Scan for the cell matching the given text and deliver its (x, y) coordinate at center. 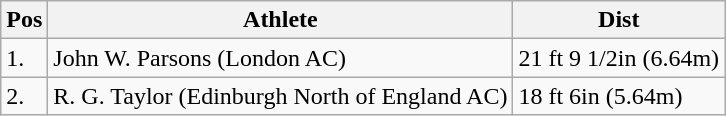
1. (24, 58)
Dist (619, 20)
21 ft 9 1/2in (6.64m) (619, 58)
Athlete (280, 20)
Pos (24, 20)
R. G. Taylor (Edinburgh North of England AC) (280, 96)
John W. Parsons (London AC) (280, 58)
2. (24, 96)
18 ft 6in (5.64m) (619, 96)
